Determine the (X, Y) coordinate at the center of the cell enclosing the given text.  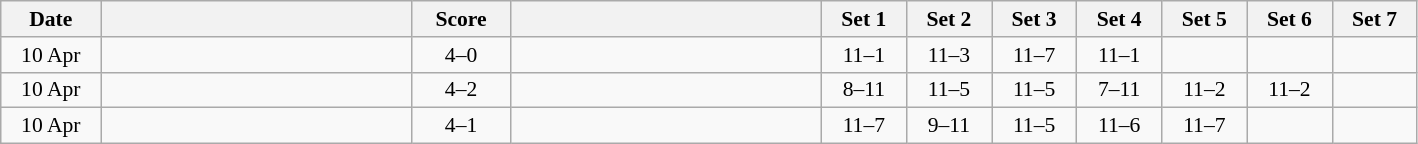
Set 2 (948, 19)
Date (51, 19)
Set 5 (1204, 19)
Set 4 (1120, 19)
4–2 (461, 90)
7–11 (1120, 90)
Set 6 (1290, 19)
4–1 (461, 126)
Set 7 (1374, 19)
Set 3 (1034, 19)
9–11 (948, 126)
8–11 (864, 90)
11–3 (948, 55)
Set 1 (864, 19)
Score (461, 19)
11–6 (1120, 126)
4–0 (461, 55)
